Return the (X, Y) coordinate for the center point of the cell that contains the specified text.  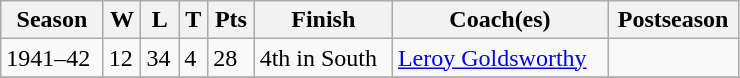
Leroy Goldsworthy (500, 58)
Coach(es) (500, 20)
1941–42 (52, 58)
T (194, 20)
Pts (231, 20)
12 (122, 58)
W (122, 20)
34 (160, 58)
4 (194, 58)
4th in South (323, 58)
Finish (323, 20)
Postseason (674, 20)
Season (52, 20)
28 (231, 58)
L (160, 20)
